Return [X, Y] of the center of cell containing provided text 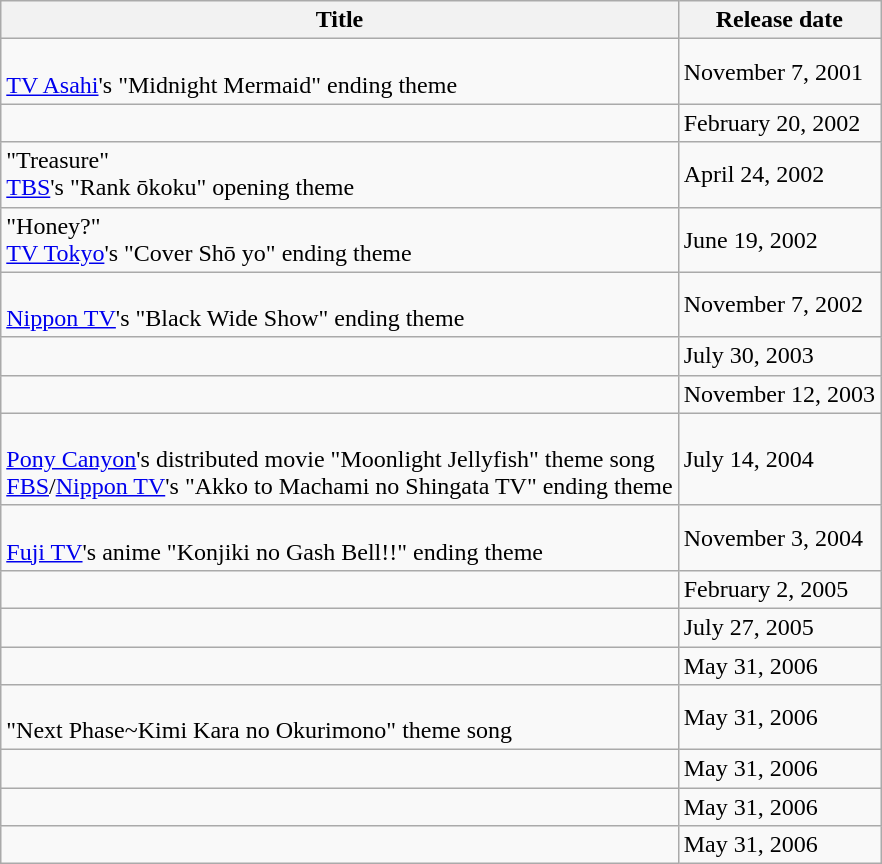
June 19, 2002 [779, 240]
Nippon TV's "Black Wide Show" ending theme [340, 304]
July 30, 2003 [779, 356]
TV Asahi's "Midnight Mermaid" ending theme [340, 72]
July 27, 2005 [779, 627]
November 7, 2001 [779, 72]
April 24, 2002 [779, 174]
November 7, 2002 [779, 304]
November 12, 2003 [779, 394]
"Treasure"TBS's "Rank ōkoku" opening theme [340, 174]
Pony Canyon's distributed movie "Moonlight Jellyfish" theme songFBS/Nippon TV's "Akko to Machami no Shingata TV" ending theme [340, 459]
November 3, 2004 [779, 538]
"Next Phase~Kimi Kara no Okurimono" theme song [340, 718]
February 20, 2002 [779, 123]
February 2, 2005 [779, 589]
"Honey?"TV Tokyo's "Cover Shō yo" ending theme [340, 240]
Title [340, 20]
Fuji TV's anime "Konjiki no Gash Bell!!" ending theme [340, 538]
Release date [779, 20]
July 14, 2004 [779, 459]
